Search for the cell housing the specified text and yield its [x, y] center coordinate. 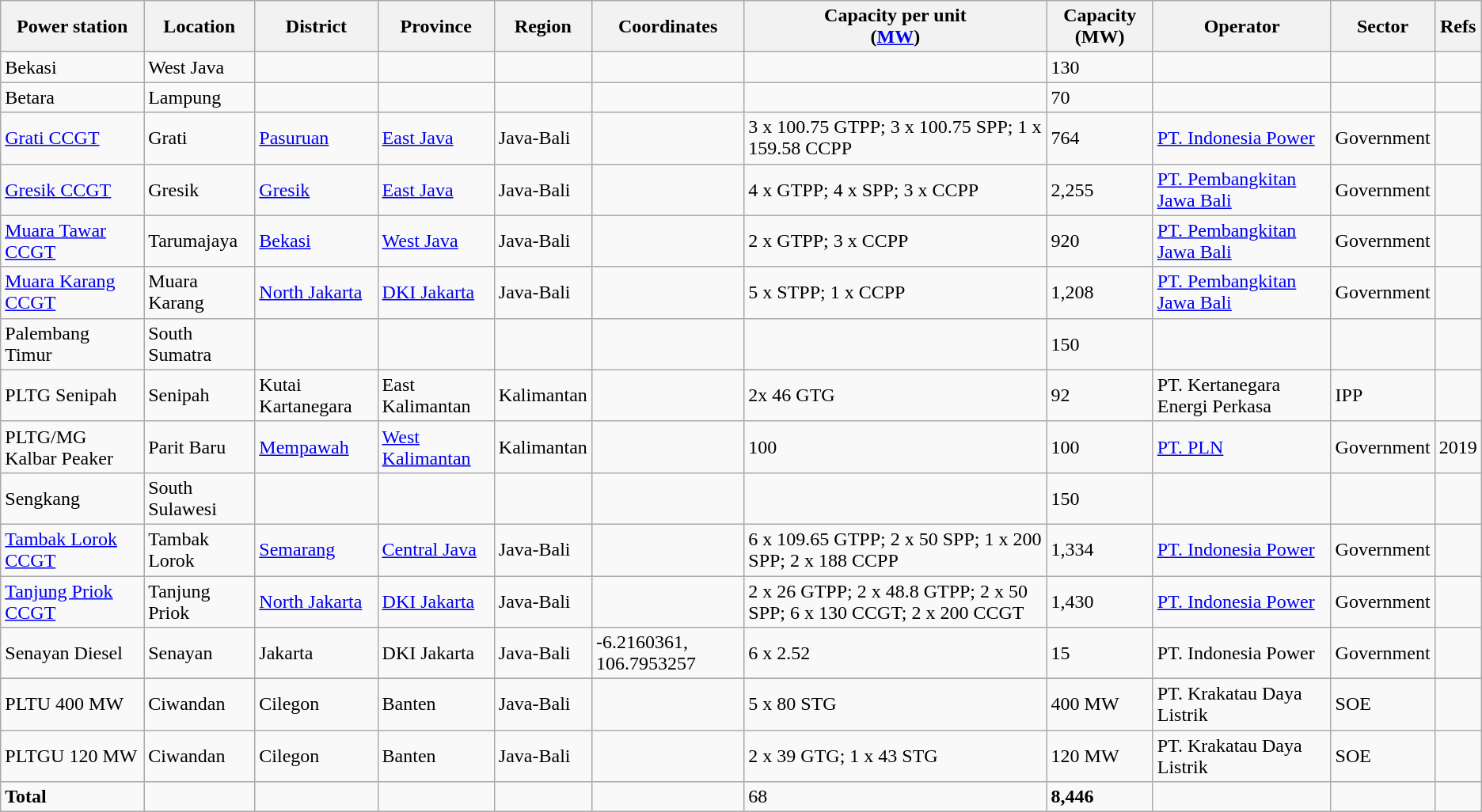
Tanjung Priok CCGT [73, 601]
-6.2160361, 106.7953257 [667, 654]
PT. Kertanegara Energi Perkasa [1241, 396]
920 [1100, 241]
130 [1100, 67]
PLTG/MG Kalbar Peaker [73, 446]
West Kalimantan [435, 446]
Total [73, 797]
764 [1100, 138]
Muara Tawar CCGT [73, 241]
Location [199, 27]
Kutai Kartanegara [317, 396]
Semarang [317, 549]
Gresik CCGT [73, 190]
1,430 [1100, 601]
Sengkang [73, 499]
70 [1100, 97]
Region [543, 27]
3 x 100.75 GTPP; 3 x 100.75 SPP; 1 x 159.58 CCPP [895, 138]
Pasuruan [317, 138]
Power station [73, 27]
Senayan [199, 654]
Grati CCGT [73, 138]
5 x STPP; 1 x CCPP [895, 293]
1,208 [1100, 293]
Capacity (MW) [1100, 27]
8,446 [1100, 797]
2019 [1458, 446]
Betara [73, 97]
Lampung [199, 97]
5 x 80 STG [895, 704]
2 x 39 GTG; 1 x 43 STG [895, 757]
6 x 2.52 [895, 654]
120 MW [1100, 757]
Province [435, 27]
South Sumatra [199, 343]
6 x 109.65 GTPP; 2 x 50 SPP; 1 x 200 SPP; 2 x 188 CCPP [895, 549]
Jakarta [317, 654]
1,334 [1100, 549]
2,255 [1100, 190]
South Sulawesi [199, 499]
PLTGU 120 MW [73, 757]
Sector [1382, 27]
Coordinates [667, 27]
Operator [1241, 27]
Senipah [199, 396]
Grati [199, 138]
4 x GTPP; 4 x SPP; 3 x CCPP [895, 190]
Tambak Lorok CCGT [73, 549]
East Kalimantan [435, 396]
Senayan Diesel [73, 654]
68 [895, 797]
Central Java [435, 549]
IPP [1382, 396]
PT. PLN [1241, 446]
Tanjung Priok [199, 601]
Muara Karang CCGT [73, 293]
Capacity per unit(MW) [895, 27]
Tambak Lorok [199, 549]
PLTU 400 MW [73, 704]
2 x GTPP; 3 x CCPP [895, 241]
District [317, 27]
400 MW [1100, 704]
92 [1100, 396]
2x 46 GTG [895, 396]
Tarumajaya [199, 241]
15 [1100, 654]
2 x 26 GTPP; 2 x 48.8 GTPP; 2 x 50 SPP; 6 x 130 CCGT; 2 x 200 CCGT [895, 601]
Refs [1458, 27]
Palembang Timur [73, 343]
PLTG Senipah [73, 396]
Mempawah [317, 446]
Parit Baru [199, 446]
Muara Karang [199, 293]
